Output the [x, y] coordinate of the center of the cell containing the given text.  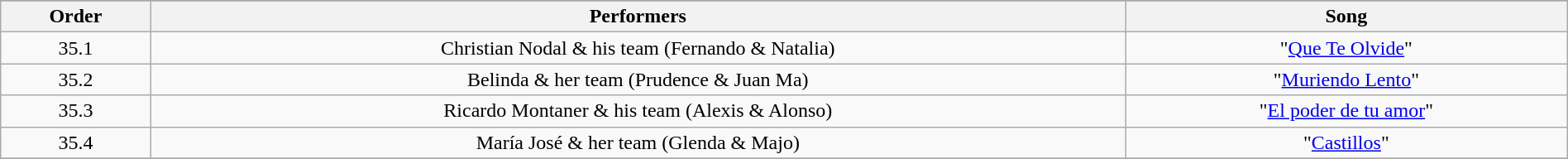
Christian Nodal & his team (Fernando & Natalia) [638, 48]
Ricardo Montaner & his team (Alexis & Alonso) [638, 111]
"El poder de tu amor" [1346, 111]
35.3 [76, 111]
Song [1346, 17]
Belinda & her team (Prudence & Juan Ma) [638, 79]
"Muriendo Lento" [1346, 79]
María José & her team (Glenda & Majo) [638, 142]
35.2 [76, 79]
35.1 [76, 48]
"Castillos" [1346, 142]
Performers [638, 17]
Order [76, 17]
"Que Te Olvide" [1346, 48]
35.4 [76, 142]
